Return [x, y] of the center of cell containing provided text 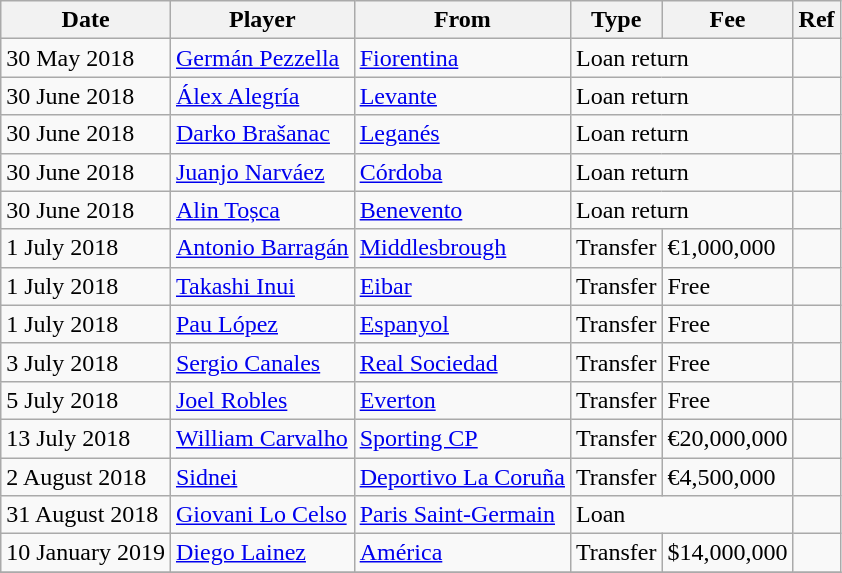
Antonio Barragán [262, 248]
Giovani Lo Celso [262, 515]
€20,000,000 [728, 438]
Deportivo La Coruña [462, 477]
Takashi Inui [262, 286]
Real Sociedad [462, 362]
Middlesbrough [462, 248]
Levante [462, 96]
From [462, 20]
Córdoba [462, 172]
Date [86, 20]
€4,500,000 [728, 477]
Type [616, 20]
$14,000,000 [728, 553]
Leganés [462, 134]
William Carvalho [262, 438]
5 July 2018 [86, 400]
Fiorentina [462, 58]
Joel Robles [262, 400]
Darko Brašanac [262, 134]
Álex Alegría [262, 96]
Sergio Canales [262, 362]
13 July 2018 [86, 438]
30 May 2018 [86, 58]
Ref [816, 20]
Sporting CP [462, 438]
América [462, 553]
Fee [728, 20]
Juanjo Narváez [262, 172]
Pau López [262, 324]
Benevento [462, 210]
Diego Lainez [262, 553]
31 August 2018 [86, 515]
€1,000,000 [728, 248]
Loan [682, 515]
3 July 2018 [86, 362]
Everton [462, 400]
Player [262, 20]
2 August 2018 [86, 477]
Germán Pezzella [262, 58]
Alin Toșca [262, 210]
Eibar [462, 286]
Espanyol [462, 324]
Sidnei [262, 477]
Paris Saint-Germain [462, 515]
10 January 2019 [86, 553]
